Scan for the cell matching the given text and deliver its [x, y] coordinate at center. 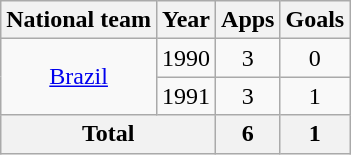
0 [315, 58]
Year [186, 20]
Total [108, 134]
1990 [186, 58]
6 [248, 134]
National team [79, 20]
Brazil [79, 77]
1991 [186, 96]
Goals [315, 20]
Apps [248, 20]
